Identify which cell holds the provided text, then report its [X, Y] central coordinate. 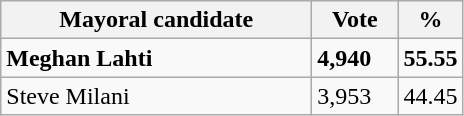
3,953 [355, 96]
4,940 [355, 58]
Meghan Lahti [156, 58]
Vote [355, 20]
Steve Milani [156, 96]
Mayoral candidate [156, 20]
55.55 [430, 58]
44.45 [430, 96]
% [430, 20]
